Search for the cell housing the specified text and yield its (X, Y) center coordinate. 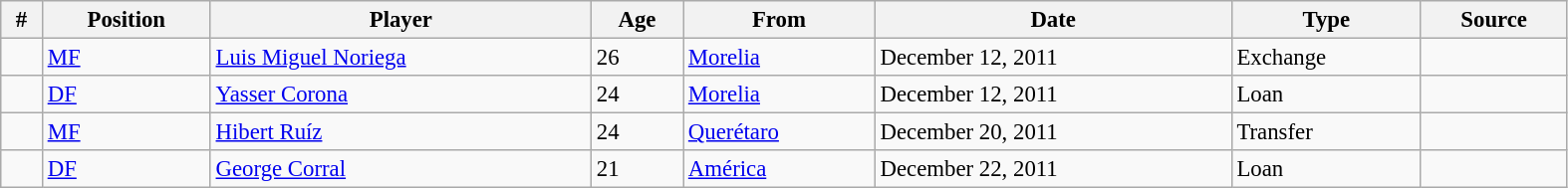
26 (638, 58)
Exchange (1326, 58)
Source (1494, 20)
Type (1326, 20)
Hibert Ruíz (400, 132)
Player (400, 20)
Querétaro (779, 132)
Position (126, 20)
21 (638, 169)
Luis Miguel Noriega (400, 58)
Transfer (1326, 132)
Age (638, 20)
Date (1053, 20)
December 22, 2011 (1053, 169)
George Corral (400, 169)
From (779, 20)
# (22, 20)
América (779, 169)
December 20, 2011 (1053, 132)
Yasser Corona (400, 94)
